Identify which cell holds the provided text, then report its [x, y] central coordinate. 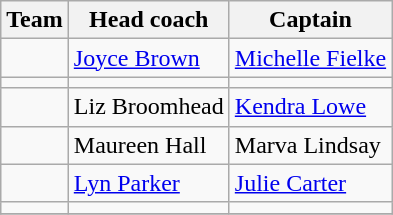
Joyce Brown [148, 58]
Liz Broomhead [148, 107]
Maureen Hall [148, 145]
Head coach [148, 20]
Captain [310, 20]
Michelle Fielke [310, 58]
Marva Lindsay [310, 145]
Team [35, 20]
Julie Carter [310, 183]
Kendra Lowe [310, 107]
Lyn Parker [148, 183]
